Output the (X, Y) coordinate of the center of the cell containing the given text.  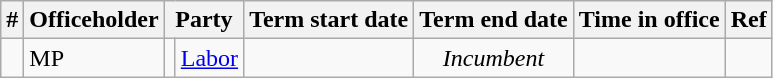
Term start date (329, 20)
Ref (748, 20)
# (12, 20)
Officeholder (94, 20)
Time in office (649, 20)
Party (204, 20)
Labor (209, 58)
MP (94, 58)
Term end date (494, 20)
Incumbent (494, 58)
